Capture the cell that displays the provided text and extract its (x, y) central coordinate. 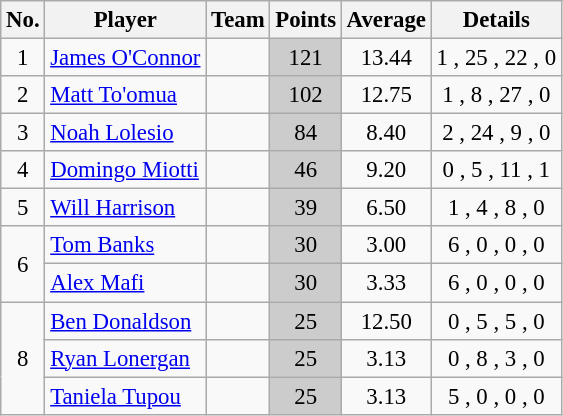
12.75 (386, 95)
No. (23, 20)
Ben Donaldson (126, 321)
2 (23, 95)
84 (306, 133)
3 (23, 133)
8.40 (386, 133)
Alex Mafi (126, 283)
102 (306, 95)
Noah Lolesio (126, 133)
James O'Connor (126, 58)
Points (306, 20)
46 (306, 170)
6 (23, 264)
13.44 (386, 58)
9.20 (386, 170)
0 , 5 , 5 , 0 (496, 321)
Team (238, 20)
Matt To'omua (126, 95)
1 , 25 , 22 , 0 (496, 58)
3.00 (386, 245)
1 (23, 58)
39 (306, 208)
Will Harrison (126, 208)
12.50 (386, 321)
121 (306, 58)
Taniela Tupou (126, 396)
3.33 (386, 283)
Ryan Lonergan (126, 358)
Details (496, 20)
2 , 24 , 9 , 0 (496, 133)
0 , 5 , 11 , 1 (496, 170)
8 (23, 358)
0 , 8 , 3 , 0 (496, 358)
Player (126, 20)
Average (386, 20)
Domingo Miotti (126, 170)
1 , 8 , 27 , 0 (496, 95)
4 (23, 170)
Tom Banks (126, 245)
1 , 4 , 8 , 0 (496, 208)
5 (23, 208)
5 , 0 , 0 , 0 (496, 396)
6.50 (386, 208)
